Detect which cell encompasses the target text, then output its [X, Y] center coordinate. 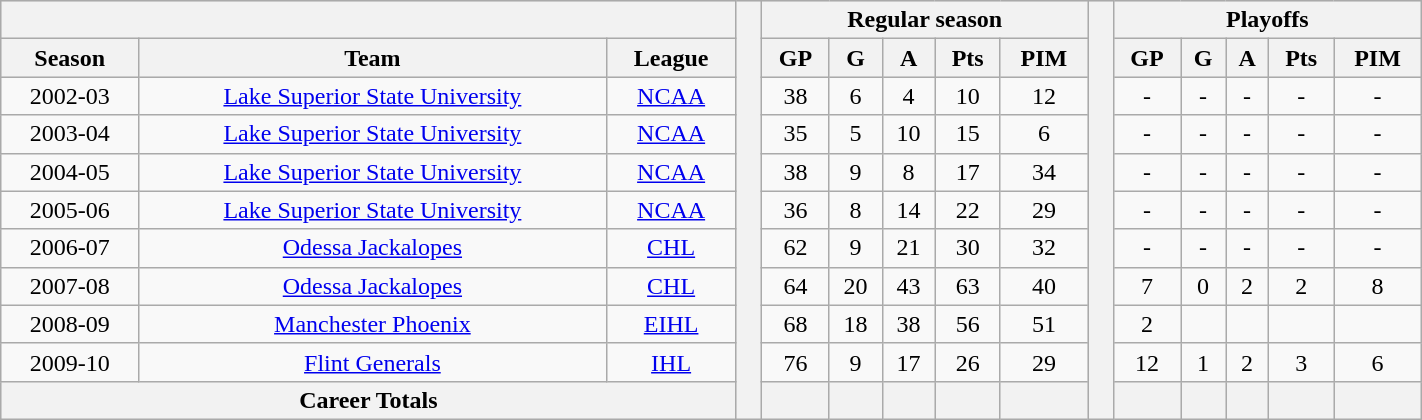
League [671, 58]
76 [796, 362]
3 [1302, 362]
2002-03 [70, 96]
4 [908, 96]
56 [968, 324]
14 [908, 210]
20 [856, 286]
63 [968, 286]
2004-05 [70, 172]
21 [908, 248]
22 [968, 210]
2003-04 [70, 134]
5 [856, 134]
34 [1044, 172]
2008-09 [70, 324]
Season [70, 58]
Career Totals [368, 400]
1 [1204, 362]
Regular season [925, 20]
26 [968, 362]
43 [908, 286]
7 [1146, 286]
2007-08 [70, 286]
64 [796, 286]
2006-07 [70, 248]
62 [796, 248]
18 [856, 324]
2005-06 [70, 210]
15 [968, 134]
2009-10 [70, 362]
Flint Generals [373, 362]
40 [1044, 286]
Manchester Phoenix [373, 324]
Team [373, 58]
IHL [671, 362]
30 [968, 248]
35 [796, 134]
32 [1044, 248]
36 [796, 210]
Playoffs [1267, 20]
EIHL [671, 324]
68 [796, 324]
51 [1044, 324]
0 [1204, 286]
